For the text-containing cell, return its midpoint in [X, Y] coordinate format. 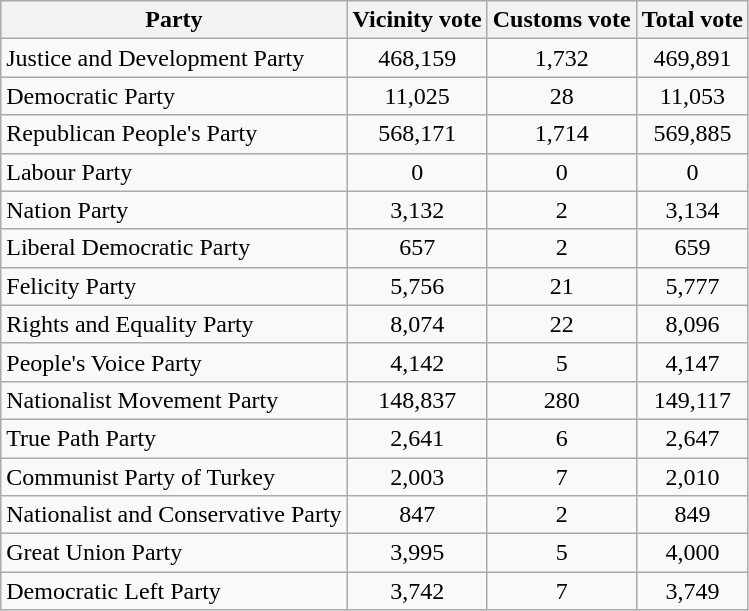
22 [562, 324]
5,777 [692, 286]
2,641 [417, 438]
Party [174, 20]
Nationalist and Conservative Party [174, 515]
4,142 [417, 362]
3,742 [417, 591]
1,714 [562, 134]
3,749 [692, 591]
3,134 [692, 210]
Customs vote [562, 20]
657 [417, 248]
Nation Party [174, 210]
4,000 [692, 553]
21 [562, 286]
11,025 [417, 96]
148,837 [417, 400]
659 [692, 248]
1,732 [562, 58]
People's Voice Party [174, 362]
Vicinity vote [417, 20]
Liberal Democratic Party [174, 248]
3,132 [417, 210]
2,647 [692, 438]
11,053 [692, 96]
Republican People's Party [174, 134]
8,074 [417, 324]
3,995 [417, 553]
Labour Party [174, 172]
Great Union Party [174, 553]
Justice and Development Party [174, 58]
5,756 [417, 286]
849 [692, 515]
Total vote [692, 20]
Rights and Equality Party [174, 324]
Democratic Left Party [174, 591]
Democratic Party [174, 96]
28 [562, 96]
469,891 [692, 58]
149,117 [692, 400]
True Path Party [174, 438]
4,147 [692, 362]
568,171 [417, 134]
Nationalist Movement Party [174, 400]
8,096 [692, 324]
847 [417, 515]
569,885 [692, 134]
2,003 [417, 477]
Communist Party of Turkey [174, 477]
6 [562, 438]
280 [562, 400]
2,010 [692, 477]
Felicity Party [174, 286]
468,159 [417, 58]
